Return (X, Y) of the center of cell containing provided text 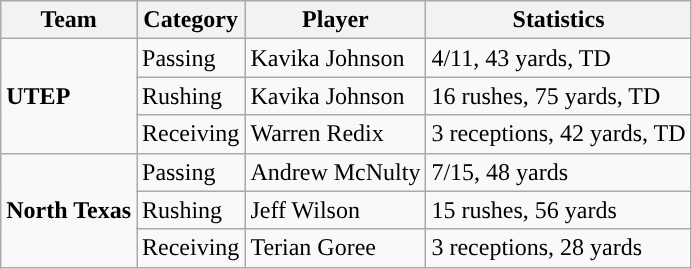
UTEP (69, 96)
Warren Redix (336, 134)
4/11, 43 yards, TD (558, 58)
Terian Goree (336, 248)
Player (336, 20)
7/15, 48 yards (558, 172)
Team (69, 20)
Statistics (558, 20)
Category (190, 20)
3 receptions, 42 yards, TD (558, 134)
Jeff Wilson (336, 210)
North Texas (69, 210)
16 rushes, 75 yards, TD (558, 96)
Andrew McNulty (336, 172)
3 receptions, 28 yards (558, 248)
15 rushes, 56 yards (558, 210)
